Detect which cell encompasses the target text, then output its (x, y) center coordinate. 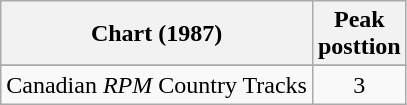
Peakposttion (359, 34)
3 (359, 85)
Chart (1987) (157, 34)
Canadian RPM Country Tracks (157, 85)
